Pinpoint the cell where the given text exists, returning its (X, Y) midpoint coordinate. 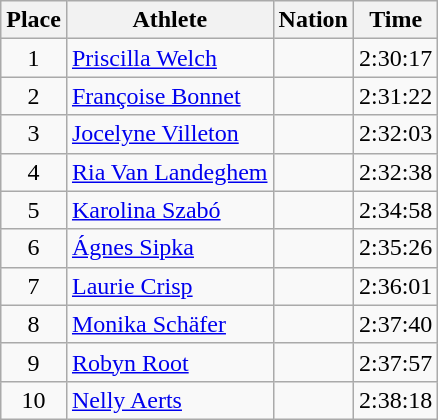
Karolina Szabó (170, 210)
6 (34, 248)
2:37:40 (395, 324)
2:30:17 (395, 58)
Laurie Crisp (170, 286)
2:35:26 (395, 248)
Ágnes Sipka (170, 248)
4 (34, 172)
Robyn Root (170, 362)
Athlete (170, 20)
10 (34, 400)
Time (395, 20)
Jocelyne Villeton (170, 134)
2 (34, 96)
5 (34, 210)
Ria Van Landeghem (170, 172)
2:34:58 (395, 210)
Priscilla Welch (170, 58)
Françoise Bonnet (170, 96)
Monika Schäfer (170, 324)
2:31:22 (395, 96)
2:36:01 (395, 286)
Nation (313, 20)
8 (34, 324)
2:37:57 (395, 362)
2:32:03 (395, 134)
3 (34, 134)
Nelly Aerts (170, 400)
Place (34, 20)
1 (34, 58)
2:32:38 (395, 172)
7 (34, 286)
9 (34, 362)
2:38:18 (395, 400)
